Provide the (x, y) coordinate of the cell's center where the given text is located.  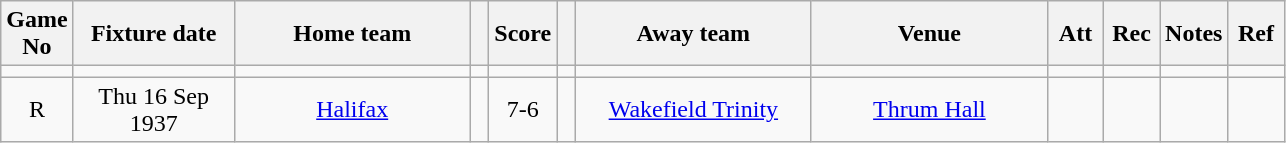
Halifax (352, 110)
Game No (37, 34)
Away team (693, 34)
Rec (1132, 34)
Thrum Hall (929, 110)
Thu 16 Sep 1937 (154, 110)
Wakefield Trinity (693, 110)
Venue (929, 34)
7-6 (523, 110)
Fixture date (154, 34)
R (37, 110)
Ref (1256, 34)
Att (1075, 34)
Score (523, 34)
Home team (352, 34)
Notes (1194, 34)
